Search for the cell housing the specified text and yield its (x, y) center coordinate. 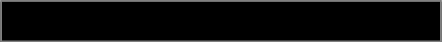
Contestant did not perform during that week (221, 21)
